Provide the [X, Y] coordinate of the cell's center where the given text is located.  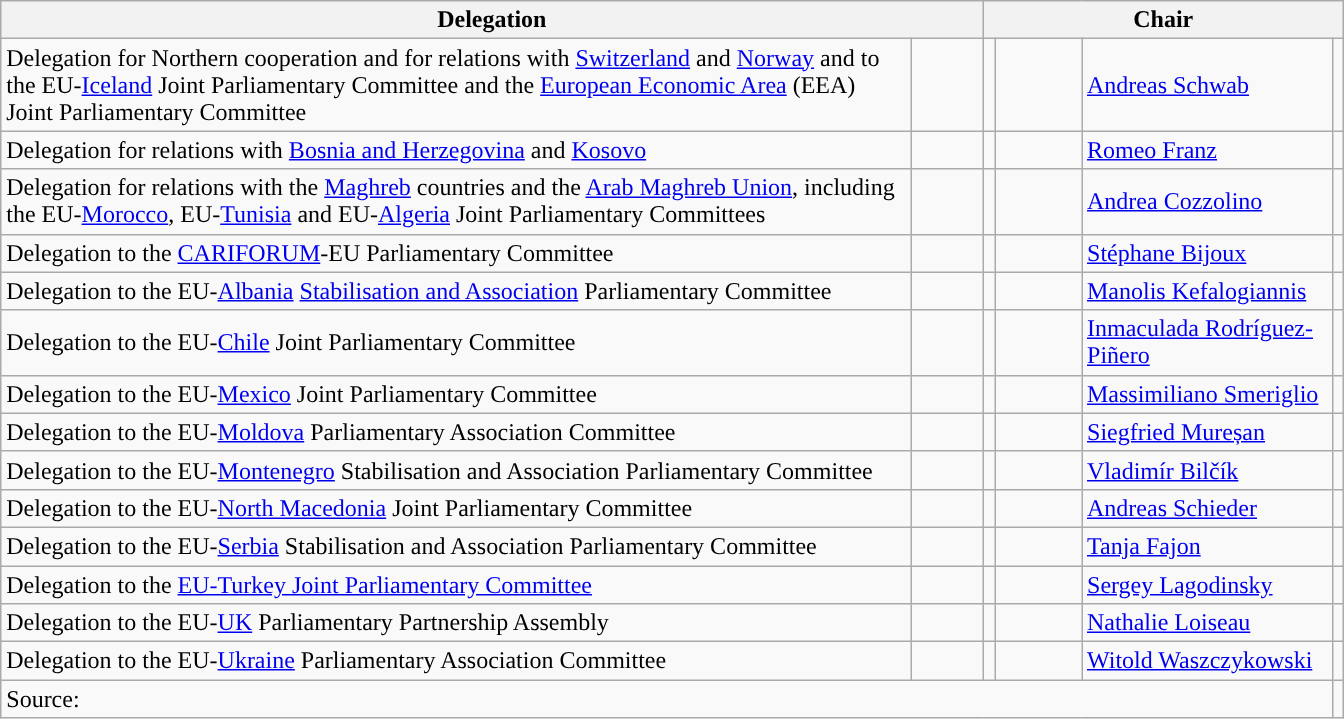
Delegation to the EU-Albania Stabilisation and Association Parliamentary Committee [456, 291]
Andreas Schieder [1208, 508]
Andreas Schwab [1208, 85]
Sergey Lagodinsky [1208, 585]
Delegation to the EU-Mexico Joint Parliamentary Committee [456, 394]
Stéphane Bijoux [1208, 253]
Manolis Kefalogiannis [1208, 291]
Nathalie Loiseau [1208, 623]
Chair [1164, 20]
Source: [667, 699]
Siegfried Mureșan [1208, 432]
Andrea Cozzolino [1208, 202]
Delegation to the EU-North Macedonia Joint Parliamentary Committee [456, 508]
Delegation to the EU-Turkey Joint Parliamentary Committee [456, 585]
Tanja Fajon [1208, 546]
Witold Waszczykowski [1208, 661]
Inmaculada Rodríguez-Piñero [1208, 342]
Delegation to the EU-Serbia Stabilisation and Association Parliamentary Committee [456, 546]
Vladimír Bilčík [1208, 470]
Delegation to the EU-UK Parliamentary Partnership Assembly [456, 623]
Delegation to the EU-Moldova Parliamentary Association Committee [456, 432]
Romeo Franz [1208, 150]
Delegation for relations with Bosnia and Herzegovina and Kosovo [456, 150]
Delegation to the EU-Montenegro Stabilisation and Association Parliamentary Committee [456, 470]
Delegation to the CARIFORUM-EU Parliamentary Committee [456, 253]
Delegation to the EU-Ukraine Parliamentary Association Committee [456, 661]
Massimiliano Smeriglio [1208, 394]
Delegation to the EU-Chile Joint Parliamentary Committee [456, 342]
Delegation [492, 20]
